For the text-containing cell, return its midpoint in [x, y] coordinate format. 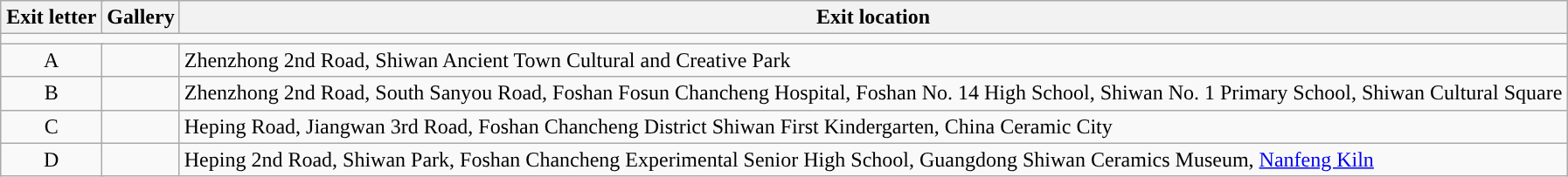
A [52, 60]
Exit letter [52, 17]
Zhenzhong 2nd Road, Shiwan Ancient Town Cultural and Creative Park [873, 60]
C [52, 126]
Heping Road, Jiangwan 3rd Road, Foshan Chancheng District Shiwan First Kindergarten, China Ceramic City [873, 126]
Gallery [141, 17]
B [52, 93]
D [52, 160]
Heping 2nd Road, Shiwan Park, Foshan Chancheng Experimental Senior High School, Guangdong Shiwan Ceramics Museum, Nanfeng Kiln [873, 160]
Exit location [873, 17]
